Identify which cell holds the provided text, then report its (X, Y) central coordinate. 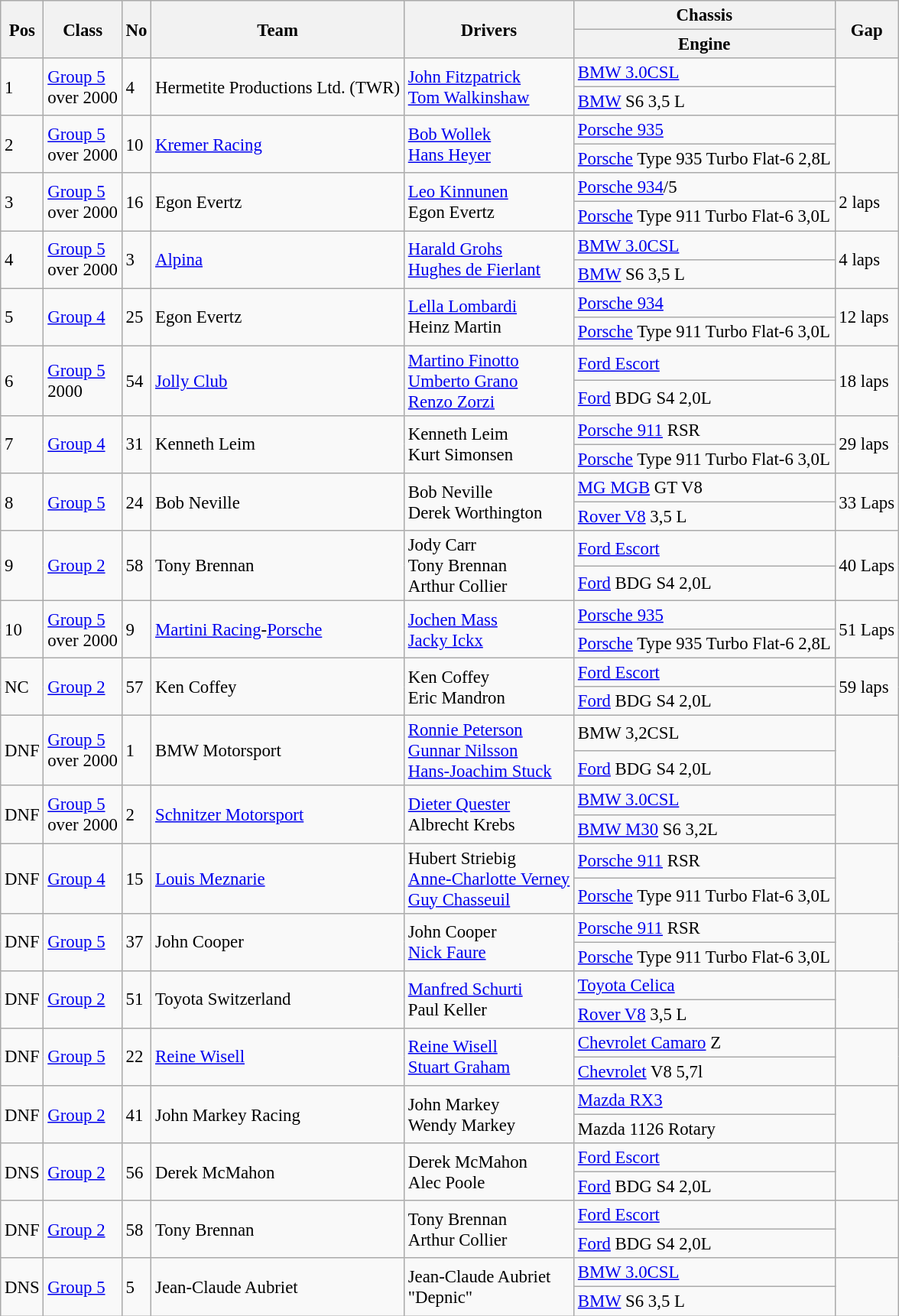
Manfred SchurtiPaul Keller (488, 1000)
Jean-Claude Aubriet"Depnic" (488, 1288)
Drivers (488, 29)
51 Laps (867, 630)
Reine WisellStuart Graham (488, 1057)
Pos (22, 29)
Ken CoffeyEric Mandron (488, 687)
4 laps (867, 260)
Jody CarrTony BrennanArthur Collier (488, 566)
Dieter QuesterAlbrecht Krebs (488, 815)
Porsche 934 (705, 303)
Lella LombardiHeinz Martin (488, 317)
Bob Neville (278, 502)
Martino FinottoUmberto GranoRenzo Zorzi (488, 381)
John FitzpatrickTom Walkinshaw (488, 87)
15 (136, 879)
29 laps (867, 445)
Martini Racing-Porsche (278, 630)
Ken Coffey (278, 687)
Chevrolet V8 5,7l (705, 1071)
Bob NevilleDerek Worthington (488, 502)
56 (136, 1171)
John CooperNick Faure (488, 942)
Louis Meznarie (278, 879)
Derek McMahonAlec Poole (488, 1171)
Ronnie PetersonGunnar NilssonHans-Joachim Stuck (488, 751)
John MarkeyWendy Markey (488, 1115)
Chevrolet Camaro Z (705, 1043)
Leo KinnunenEgon Evertz (488, 202)
59 laps (867, 687)
John Markey Racing (278, 1115)
33 Laps (867, 502)
John Cooper (278, 942)
16 (136, 202)
51 (136, 1000)
Gap (867, 29)
BMW 3,2CSL (705, 733)
NC (22, 687)
6 (22, 381)
Mazda 1126 Rotary (705, 1129)
12 laps (867, 317)
MG MGB GT V8 (705, 488)
Class (83, 29)
40 Laps (867, 566)
54 (136, 381)
Kenneth Leim (278, 445)
BMW Motorsport (278, 751)
BMW M30 S6 3,2L (705, 829)
Mazda RX3 (705, 1100)
Kremer Racing (278, 144)
57 (136, 687)
Team (278, 29)
Schnitzer Motorsport (278, 815)
Alpina (278, 260)
Kenneth LeimKurt Simonsen (488, 445)
37 (136, 942)
Toyota Celica (705, 986)
Tony BrennanArthur Collier (488, 1230)
Hermetite Productions Ltd. (TWR) (278, 87)
7 (22, 445)
No (136, 29)
Harald GrohsHughes de Fierlant (488, 260)
Jochen MassJacky Ickx (488, 630)
25 (136, 317)
8 (22, 502)
Derek McMahon (278, 1171)
Hubert StriebigAnne-Charlotte VerneyGuy Chasseuil (488, 879)
41 (136, 1115)
31 (136, 445)
18 laps (867, 381)
Engine (705, 44)
22 (136, 1057)
Bob WollekHans Heyer (488, 144)
2 laps (867, 202)
Group 5 2000 (83, 381)
Jolly Club (278, 381)
Toyota Switzerland (278, 1000)
Jean-Claude Aubriet (278, 1288)
24 (136, 502)
Reine Wisell (278, 1057)
Chassis (705, 15)
Porsche 934/5 (705, 187)
